Provide the [X, Y] coordinate of the cell's center where the given text is located.  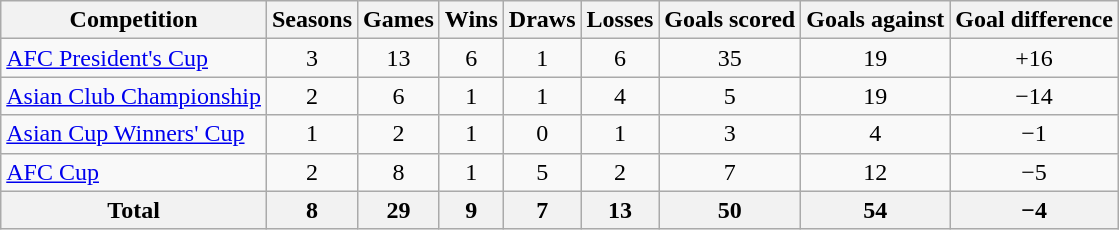
9 [471, 210]
Games [399, 20]
Seasons [312, 20]
Asian Cup Winners' Cup [134, 134]
Total [134, 210]
29 [399, 210]
50 [730, 210]
12 [876, 172]
−5 [1034, 172]
Losses [620, 20]
Competition [134, 20]
Goal difference [1034, 20]
Wins [471, 20]
−1 [1034, 134]
0 [542, 134]
−14 [1034, 96]
35 [730, 58]
Goals against [876, 20]
AFC President's Cup [134, 58]
54 [876, 210]
Goals scored [730, 20]
AFC Cup [134, 172]
−4 [1034, 210]
+16 [1034, 58]
Draws [542, 20]
Asian Club Championship [134, 96]
